Search for the cell housing the specified text and yield its [X, Y] center coordinate. 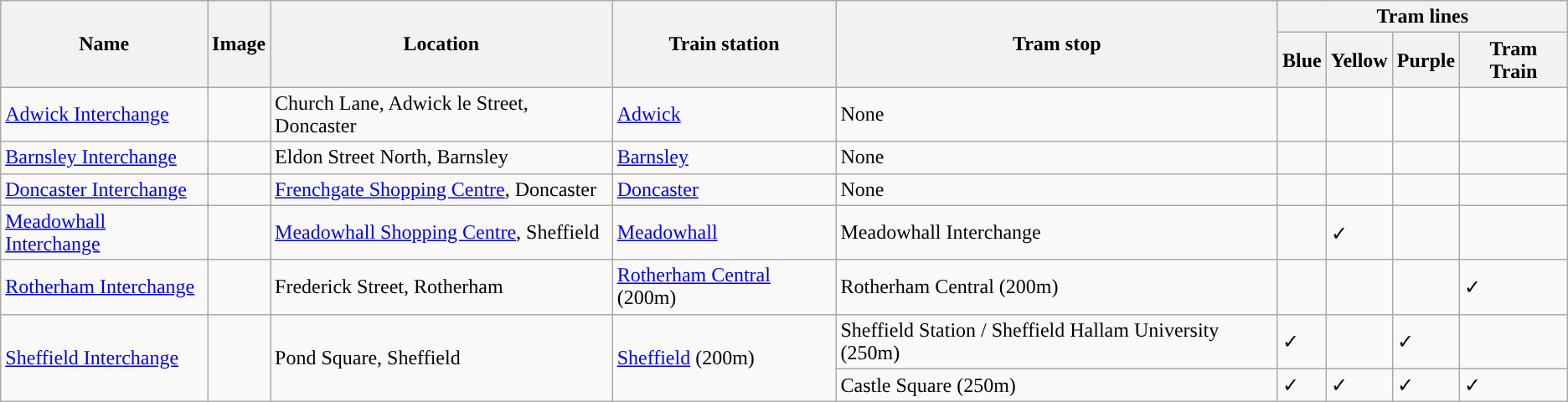
Tram stop [1057, 44]
Frenchgate Shopping Centre, Doncaster [442, 189]
Rotherham Interchange [104, 286]
Tram Train [1514, 60]
Image [240, 44]
Tram lines [1422, 17]
Sheffield Interchange [104, 358]
Sheffield Station / Sheffield Hallam University (250m) [1057, 342]
Church Lane, Adwick le Street, Doncaster [442, 114]
Purple [1426, 60]
Frederick Street, Rotherham [442, 286]
Blue [1302, 60]
Pond Square, Sheffield [442, 358]
Meadowhall [724, 233]
Eldon Street North, Barnsley [442, 157]
Yellow [1359, 60]
Name [104, 44]
Train station [724, 44]
Adwick Interchange [104, 114]
Meadowhall Shopping Centre, Sheffield [442, 233]
Barnsley [724, 157]
Doncaster [724, 189]
Doncaster Interchange [104, 189]
Adwick [724, 114]
Castle Square (250m) [1057, 385]
Location [442, 44]
Barnsley Interchange [104, 157]
Sheffield (200m) [724, 358]
